Return the [x, y] coordinate for the center point of the cell that contains the specified text.  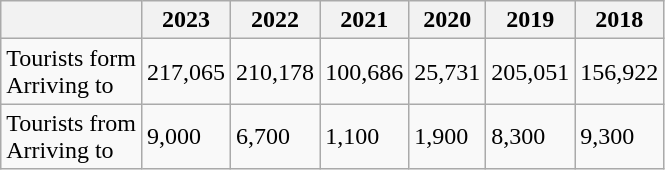
6,700 [276, 136]
1,100 [364, 136]
8,300 [530, 136]
217,065 [186, 72]
100,686 [364, 72]
Tourists form Arriving to [72, 72]
25,731 [448, 72]
2020 [448, 20]
9,300 [620, 136]
2022 [276, 20]
2019 [530, 20]
2021 [364, 20]
9,000 [186, 136]
1,900 [448, 136]
2023 [186, 20]
2018 [620, 20]
156,922 [620, 72]
205,051 [530, 72]
210,178 [276, 72]
Tourists from Arriving to [72, 136]
